Return the (X, Y) coordinate for the center point of the cell that contains the specified text.  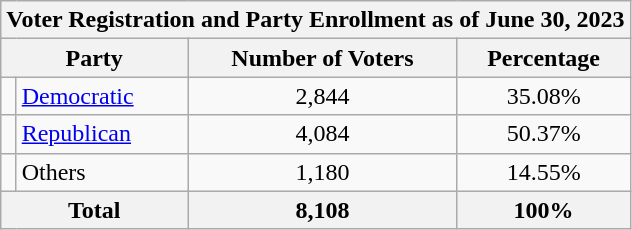
100% (544, 210)
Percentage (544, 58)
14.55% (544, 172)
Others (102, 172)
1,180 (323, 172)
Party (94, 58)
2,844 (323, 96)
35.08% (544, 96)
8,108 (323, 210)
4,084 (323, 134)
Republican (102, 134)
50.37% (544, 134)
Voter Registration and Party Enrollment as of June 30, 2023 (316, 20)
Number of Voters (323, 58)
Total (94, 210)
Democratic (102, 96)
